Search for the cell housing the specified text and yield its (X, Y) center coordinate. 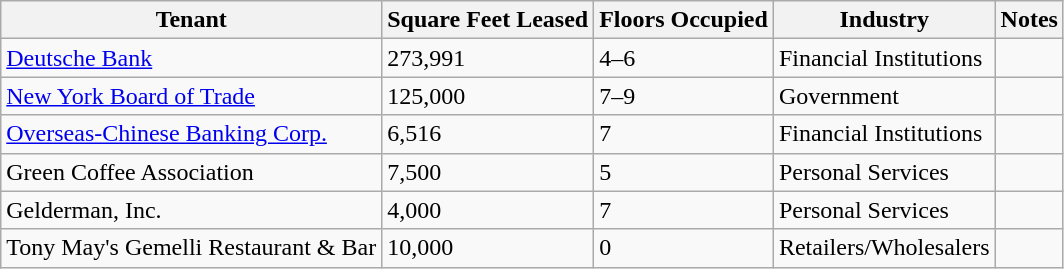
5 (684, 172)
Retailers/Wholesalers (884, 248)
New York Board of Trade (192, 96)
Notes (1029, 20)
273,991 (488, 58)
Deutsche Bank (192, 58)
7,500 (488, 172)
0 (684, 248)
10,000 (488, 248)
Tenant (192, 20)
7–9 (684, 96)
Gelderman, Inc. (192, 210)
Floors Occupied (684, 20)
125,000 (488, 96)
Overseas-Chinese Banking Corp. (192, 134)
6,516 (488, 134)
Tony May's Gemelli Restaurant & Bar (192, 248)
Government (884, 96)
Green Coffee Association (192, 172)
Industry (884, 20)
Square Feet Leased (488, 20)
4–6 (684, 58)
4,000 (488, 210)
